Output the [X, Y] coordinate of the center of the cell containing the given text.  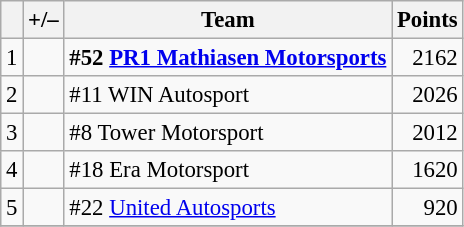
2026 [428, 95]
#22 United Autosports [228, 208]
2162 [428, 58]
920 [428, 208]
3 [12, 133]
1620 [428, 170]
2 [12, 95]
5 [12, 208]
#11 WIN Autosport [228, 95]
2012 [428, 133]
#52 PR1 Mathiasen Motorsports [228, 58]
Team [228, 20]
#18 Era Motorsport [228, 170]
#8 Tower Motorsport [228, 133]
1 [12, 58]
Points [428, 20]
4 [12, 170]
+/– [44, 20]
